Search for the cell housing the specified text and yield its (X, Y) center coordinate. 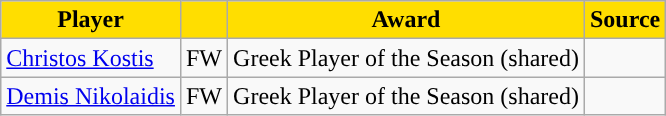
Award (406, 20)
Player (91, 20)
Demis Nikolaidis (91, 96)
Source (624, 20)
Christos Kostis (91, 58)
